Pinpoint the cell where the given text exists, returning its (x, y) midpoint coordinate. 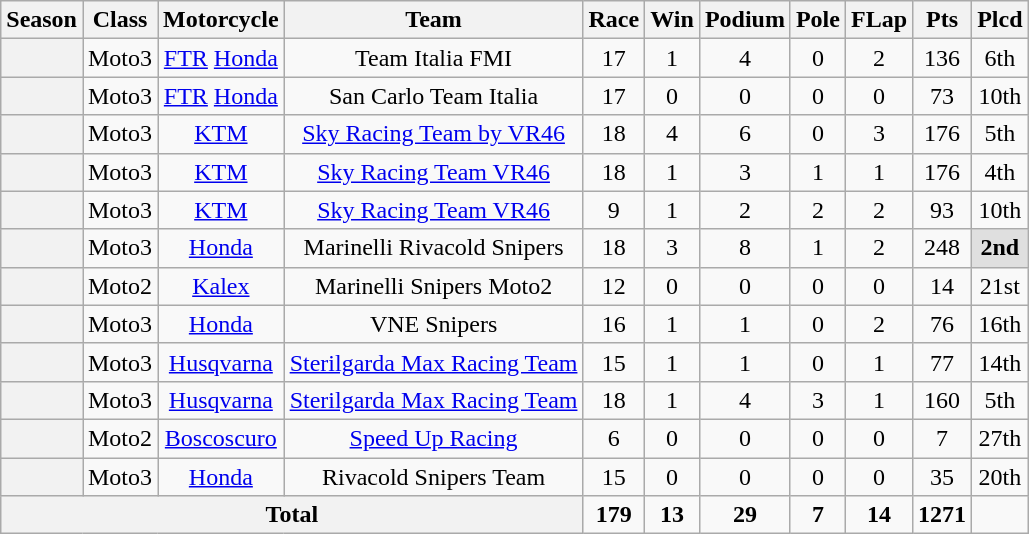
179 (614, 515)
Kalex (222, 286)
Motorcycle (222, 20)
93 (942, 210)
77 (942, 362)
16th (1000, 324)
Win (672, 20)
Marinelli Rivacold Snipers (434, 248)
20th (1000, 477)
21st (1000, 286)
4th (1000, 172)
Podium (744, 20)
8 (744, 248)
Total (292, 515)
9 (614, 210)
136 (942, 58)
2nd (1000, 248)
6th (1000, 58)
1271 (942, 515)
Pole (818, 20)
73 (942, 96)
San Carlo Team Italia (434, 96)
Plcd (1000, 20)
Speed Up Racing (434, 438)
76 (942, 324)
13 (672, 515)
16 (614, 324)
Sky Racing Team by VR46 (434, 134)
VNE Snipers (434, 324)
Boscoscuro (222, 438)
29 (744, 515)
35 (942, 477)
14th (1000, 362)
FLap (878, 20)
27th (1000, 438)
Team (434, 20)
248 (942, 248)
Team Italia FMI (434, 58)
Rivacold Snipers Team (434, 477)
Marinelli Snipers Moto2 (434, 286)
Pts (942, 20)
Season (42, 20)
Class (120, 20)
Race (614, 20)
160 (942, 400)
12 (614, 286)
